Return the (X, Y) coordinate for the center point of the cell that contains the specified text.  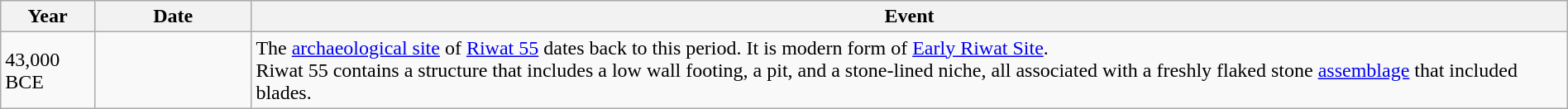
Date (172, 17)
Year (48, 17)
43,000 BCE (48, 70)
Event (910, 17)
